Locate the cell with the specified text and output its (x, y) center coordinate. 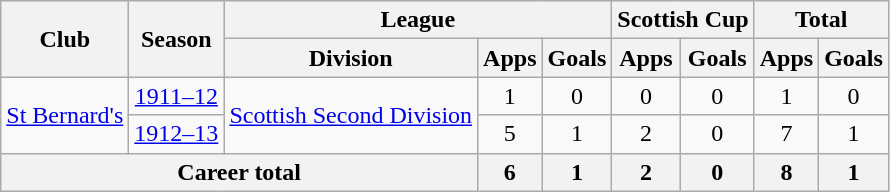
Season (176, 39)
Scottish Second Division (351, 115)
1911–12 (176, 96)
8 (786, 172)
Career total (240, 172)
Club (65, 39)
Division (351, 58)
6 (510, 172)
Scottish Cup (683, 20)
7 (786, 134)
1912–13 (176, 134)
Total (821, 20)
5 (510, 134)
League (418, 20)
St Bernard's (65, 115)
